Extract the (X, Y) coordinate from the center of the cell holding the provided text.  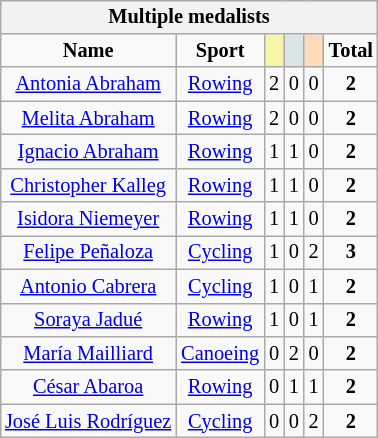
Christopher Kalleg (88, 185)
3 (351, 253)
Ignacio Abraham (88, 152)
Multiple medalists (189, 17)
Name (88, 51)
Felipe Peñaloza (88, 253)
Antonia Abraham (88, 84)
María Mailliard (88, 354)
Isidora Niemeyer (88, 219)
César Abaroa (88, 387)
Total (351, 51)
Soraya Jadué (88, 320)
Antonio Cabrera (88, 286)
Sport (220, 51)
Melita Abraham (88, 118)
José Luis Rodríguez (88, 421)
Canoeing (220, 354)
